Identify which cell holds the provided text, then report its [X, Y] central coordinate. 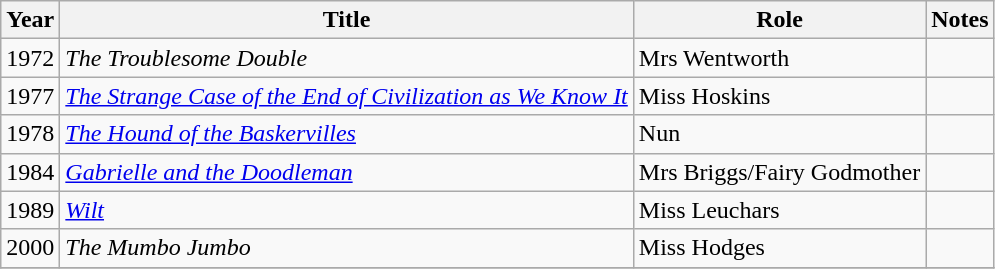
1977 [30, 96]
The Hound of the Baskervilles [347, 134]
Year [30, 20]
Mrs Briggs/Fairy Godmother [779, 172]
1972 [30, 58]
1978 [30, 134]
Wilt [347, 210]
The Mumbo Jumbo [347, 248]
Notes [960, 20]
Miss Leuchars [779, 210]
Role [779, 20]
The Troublesome Double [347, 58]
Miss Hoskins [779, 96]
Gabrielle and the Doodleman [347, 172]
Mrs Wentworth [779, 58]
Title [347, 20]
Nun [779, 134]
1989 [30, 210]
The Strange Case of the End of Civilization as We Know It [347, 96]
Miss Hodges [779, 248]
2000 [30, 248]
1984 [30, 172]
